Find where the given text appears and provide that cell's center as (X, Y) coordinate. 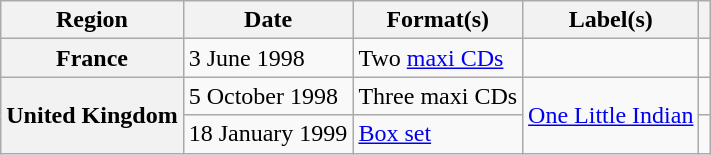
One Little Indian (611, 115)
18 January 1999 (268, 134)
Format(s) (438, 20)
Date (268, 20)
Three maxi CDs (438, 96)
Label(s) (611, 20)
Box set (438, 134)
Region (92, 20)
3 June 1998 (268, 58)
Two maxi CDs (438, 58)
France (92, 58)
United Kingdom (92, 115)
5 October 1998 (268, 96)
